Find where the given text appears and provide that cell's center as [x, y] coordinate. 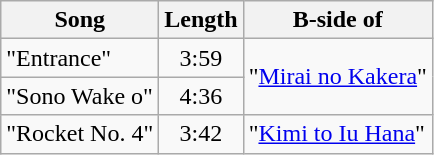
Song [80, 20]
Length [201, 20]
"Sono Wake o" [80, 96]
"Entrance" [80, 58]
3:59 [201, 58]
"Rocket No. 4" [80, 134]
"Kimi to Iu Hana" [338, 134]
"Mirai no Kakera" [338, 77]
3:42 [201, 134]
B-side of [338, 20]
4:36 [201, 96]
